Determine the (x, y) coordinate at the center of the cell enclosing the given text.  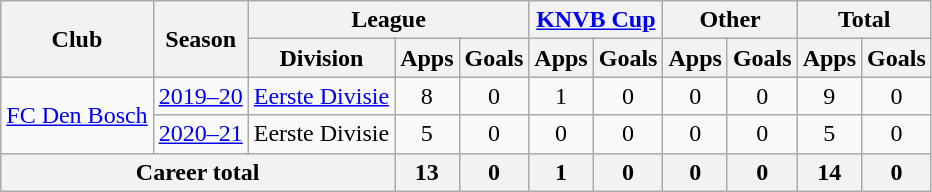
Club (77, 39)
League (388, 20)
2019–20 (200, 96)
KNVB Cup (596, 20)
Other (730, 20)
FC Den Bosch (77, 115)
13 (427, 172)
Division (321, 58)
8 (427, 96)
9 (829, 96)
2020–21 (200, 134)
Season (200, 39)
Career total (198, 172)
14 (829, 172)
Total (864, 20)
